Output the (x, y) coordinate of the center of the cell containing the given text.  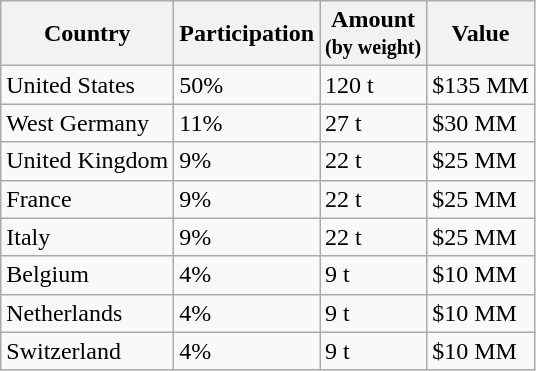
Value (481, 34)
Country (88, 34)
Italy (88, 237)
$135 MM (481, 85)
Netherlands (88, 313)
Amount(by weight) (374, 34)
Participation (247, 34)
11% (247, 123)
United States (88, 85)
27 t (374, 123)
West Germany (88, 123)
50% (247, 85)
$30 MM (481, 123)
Switzerland (88, 351)
France (88, 199)
United Kingdom (88, 161)
120 t (374, 85)
Belgium (88, 275)
